Locate the cell with the specified text and output its [x, y] center coordinate. 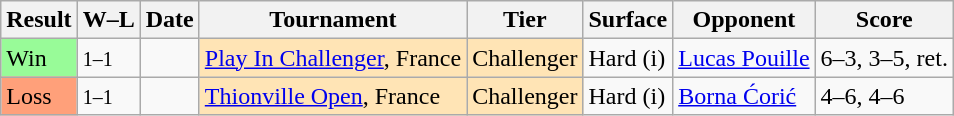
Lucas Pouille [744, 58]
6–3, 3–5, ret. [884, 58]
Win [39, 58]
Date [170, 20]
Play In Challenger, France [332, 58]
Borna Ćorić [744, 96]
W–L [108, 20]
Result [39, 20]
Opponent [744, 20]
Loss [39, 96]
Thionville Open, France [332, 96]
Tier [525, 20]
Score [884, 20]
Tournament [332, 20]
Surface [628, 20]
4–6, 4–6 [884, 96]
